Extract the (X, Y) coordinate from the center of the cell holding the provided text.  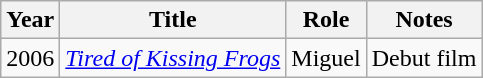
Year (30, 20)
Tired of Kissing Frogs (173, 58)
2006 (30, 58)
Role (326, 20)
Notes (424, 20)
Miguel (326, 58)
Debut film (424, 58)
Title (173, 20)
